Capture the cell that displays the provided text and extract its (x, y) central coordinate. 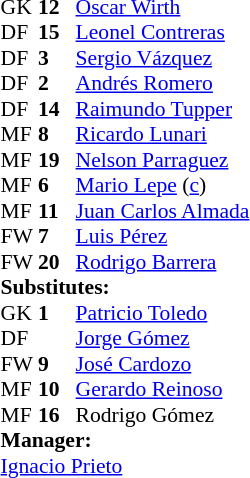
7 (57, 237)
11 (57, 211)
Patricio Toledo (163, 313)
2 (57, 83)
14 (57, 109)
Luis Pérez (163, 237)
15 (57, 33)
20 (57, 262)
Andrés Romero (163, 83)
Rodrigo Gómez (163, 415)
Raimundo Tupper (163, 109)
6 (57, 185)
Mario Lepe (c) (163, 185)
10 (57, 389)
Nelson Parraguez (163, 160)
3 (57, 58)
Rodrigo Barrera (163, 262)
8 (57, 135)
1 (57, 313)
Jorge Gómez (163, 339)
Gerardo Reinoso (163, 389)
Juan Carlos Almada (163, 211)
José Cardozo (163, 364)
9 (57, 364)
GK (20, 313)
Sergio Vázquez (163, 58)
Leonel Contreras (163, 33)
Manager: (126, 441)
Ricardo Lunari (163, 135)
19 (57, 160)
Substitutes: (126, 287)
16 (57, 415)
